From the cell containing the given text, extract its center point as (X, Y) coordinate. 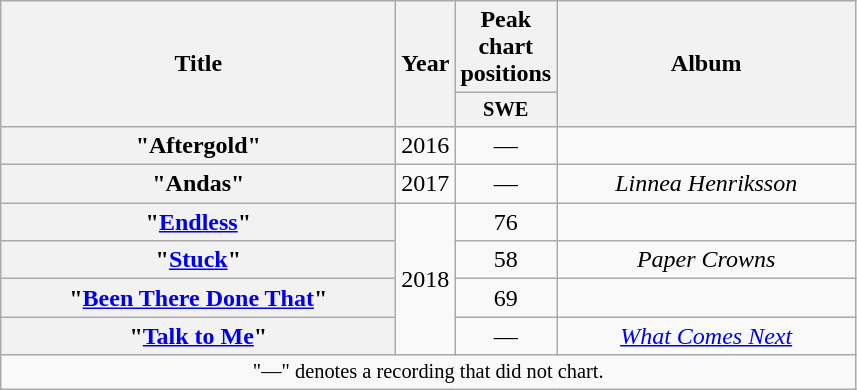
Linnea Henriksson (706, 184)
"Stuck" (198, 260)
"Aftergold" (198, 145)
"Been There Done That" (198, 298)
SWE (506, 110)
"Andas" (198, 184)
Paper Crowns (706, 260)
Peak chart positions (506, 47)
58 (506, 260)
What Comes Next (706, 336)
Album (706, 64)
"—" denotes a recording that did not chart. (428, 372)
Year (426, 64)
"Endless" (198, 222)
2017 (426, 184)
69 (506, 298)
76 (506, 222)
Title (198, 64)
"Talk to Me" (198, 336)
2016 (426, 145)
2018 (426, 279)
